Capture the cell that displays the provided text and extract its [x, y] central coordinate. 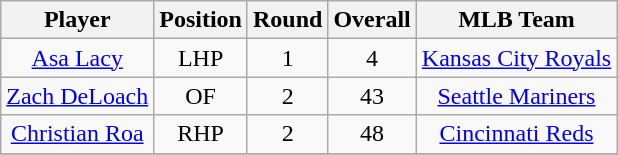
4 [372, 58]
Asa Lacy [78, 58]
Position [201, 20]
1 [287, 58]
OF [201, 96]
43 [372, 96]
LHP [201, 58]
Round [287, 20]
48 [372, 134]
Kansas City Royals [516, 58]
Cincinnati Reds [516, 134]
Player [78, 20]
Overall [372, 20]
Zach DeLoach [78, 96]
Christian Roa [78, 134]
RHP [201, 134]
MLB Team [516, 20]
Seattle Mariners [516, 96]
